Find where the given text appears and provide that cell's center as (X, Y) coordinate. 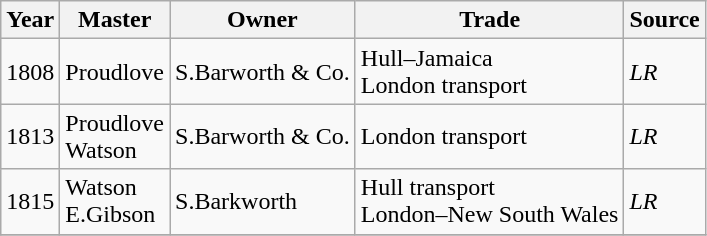
Hull–JamaicaLondon transport (490, 72)
1813 (30, 136)
ProudloveWatson (115, 136)
S.Barkworth (263, 202)
Source (664, 20)
1815 (30, 202)
Owner (263, 20)
Year (30, 20)
WatsonE.Gibson (115, 202)
1808 (30, 72)
Master (115, 20)
Trade (490, 20)
Proudlove (115, 72)
Hull transportLondon–New South Wales (490, 202)
London transport (490, 136)
